Extract the (x, y) coordinate from the center of the cell holding the provided text.  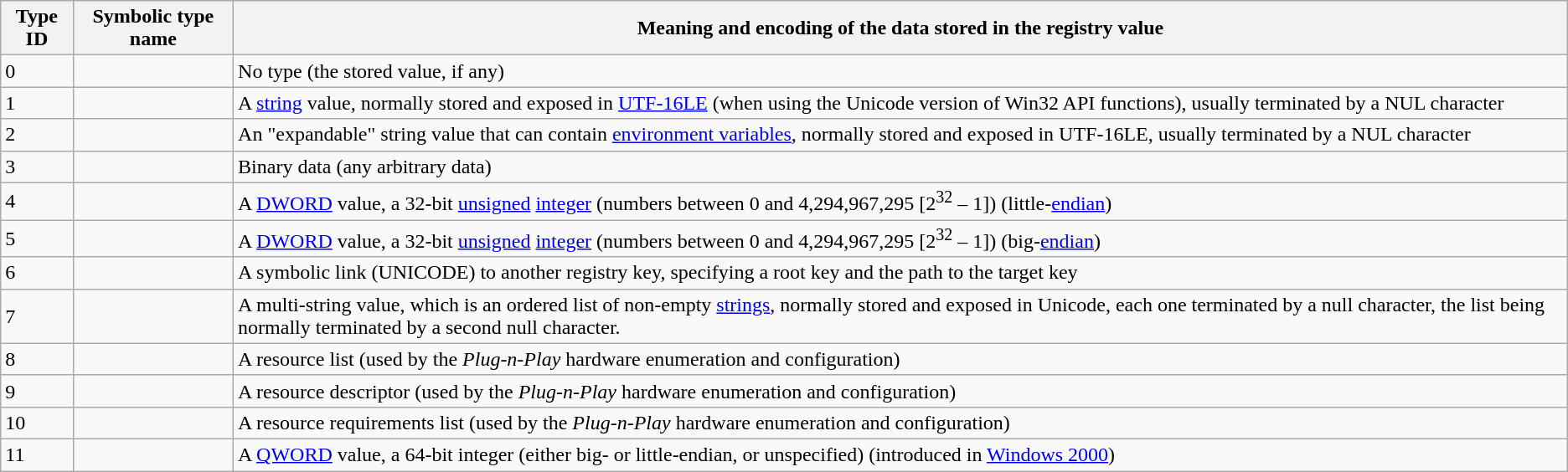
A QWORD value, a 64-bit integer (either big- or little-endian, or unspecified) (introduced in Windows 2000) (901, 454)
11 (37, 454)
A resource list (used by the Plug-n-Play hardware enumeration and configuration) (901, 359)
8 (37, 359)
4 (37, 201)
2 (37, 135)
A resource descriptor (used by the Plug-n-Play hardware enumeration and configuration) (901, 391)
Symbolic type name (153, 28)
Type ID (37, 28)
Meaning and encoding of the data stored in the registry value (901, 28)
1 (37, 103)
A resource requirements list (used by the Plug-n-Play hardware enumeration and configuration) (901, 423)
A DWORD value, a 32-bit unsigned integer (numbers between 0 and 4,294,967,295 [232 – 1]) (little-endian) (901, 201)
0 (37, 71)
Binary data (any arbitrary data) (901, 167)
7 (37, 316)
9 (37, 391)
5 (37, 239)
10 (37, 423)
3 (37, 167)
A symbolic link (UNICODE) to another registry key, specifying a root key and the path to the target key (901, 273)
6 (37, 273)
A DWORD value, a 32-bit unsigned integer (numbers between 0 and 4,294,967,295 [232 – 1]) (big-endian) (901, 239)
No type (the stored value, if any) (901, 71)
An "expandable" string value that can contain environment variables, normally stored and exposed in UTF-16LE, usually terminated by a NUL character (901, 135)
